Extract the (x, y) coordinate from the center of the cell holding the provided text.  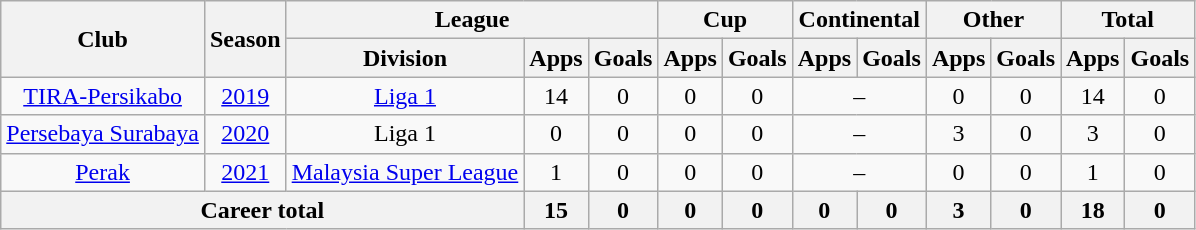
League (472, 20)
Career total (262, 210)
2019 (245, 96)
2020 (245, 134)
18 (1093, 210)
Malaysia Super League (405, 172)
Persebaya Surabaya (103, 134)
TIRA-Persikabo (103, 96)
Total (1128, 20)
Cup (725, 20)
2021 (245, 172)
15 (556, 210)
Continental (859, 20)
Perak (103, 172)
Season (245, 39)
Club (103, 39)
Other (993, 20)
Division (405, 58)
